Capture the cell that displays the provided text and extract its (x, y) central coordinate. 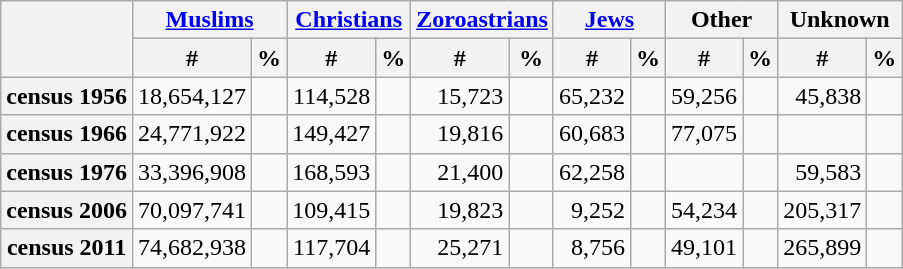
168,593 (332, 172)
33,396,908 (192, 172)
25,271 (460, 248)
265,899 (822, 248)
65,232 (592, 96)
19,823 (460, 210)
24,771,922 (192, 134)
54,234 (704, 210)
21,400 (460, 172)
74,682,938 (192, 248)
18,654,127 (192, 96)
census 2011 (67, 248)
census 1976 (67, 172)
49,101 (704, 248)
70,097,741 (192, 210)
114,528 (332, 96)
45,838 (822, 96)
117,704 (332, 248)
census 1966 (67, 134)
Unknown (840, 20)
19,816 (460, 134)
Muslims (209, 20)
Other (722, 20)
77,075 (704, 134)
Jews (609, 20)
15,723 (460, 96)
62,258 (592, 172)
149,427 (332, 134)
109,415 (332, 210)
Zoroastrians (482, 20)
census 1956 (67, 96)
59,256 (704, 96)
60,683 (592, 134)
205,317 (822, 210)
Christians (349, 20)
8,756 (592, 248)
census 2006 (67, 210)
9,252 (592, 210)
59,583 (822, 172)
